Pinpoint the cell where the given text exists, returning its [X, Y] midpoint coordinate. 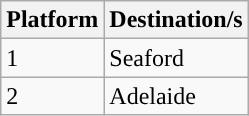
Seaford [176, 58]
Destination/s [176, 20]
Adelaide [176, 96]
1 [52, 58]
2 [52, 96]
Platform [52, 20]
